Find where the given text appears and provide that cell's center as [x, y] coordinate. 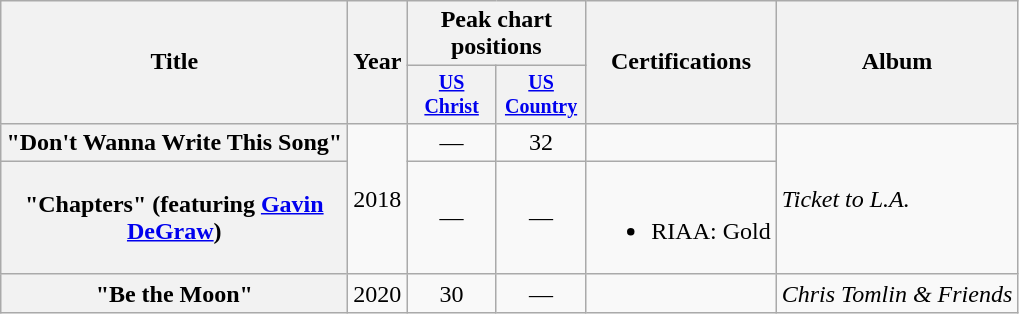
Year [378, 62]
USCountry [540, 94]
Album [897, 62]
2018 [378, 198]
"Be the Moon" [174, 293]
RIAA: Gold [681, 218]
"Don't Wanna Write This Song" [174, 142]
Chris Tomlin & Friends [897, 293]
32 [540, 142]
USChrist [452, 94]
2020 [378, 293]
Certifications [681, 62]
"Chapters" (featuring Gavin DeGraw) [174, 218]
Title [174, 62]
Peak chart positions [496, 34]
Ticket to L.A. [897, 198]
30 [452, 293]
